Scan for the cell matching the given text and deliver its (X, Y) coordinate at center. 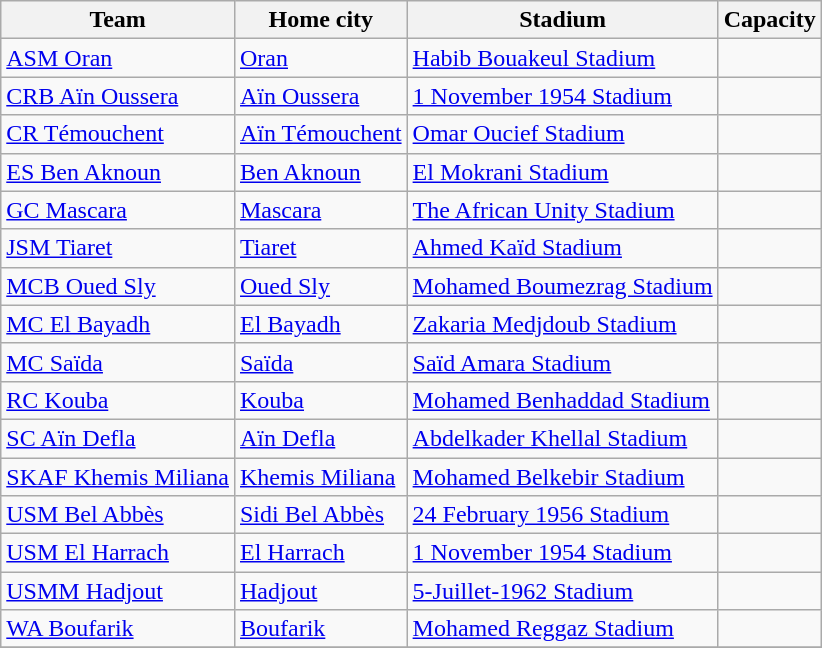
GC Mascara (118, 210)
JSM Tiaret (118, 248)
Oued Sly (320, 286)
ES Ben Aknoun (118, 172)
Stadium (562, 20)
Team (118, 20)
The African Unity Stadium (562, 210)
Khemis Miliana (320, 477)
Sidi Bel Abbès (320, 515)
Mascara (320, 210)
MC El Bayadh (118, 324)
El Harrach (320, 553)
Hadjout (320, 591)
Saïda (320, 362)
ASM Oran (118, 58)
Aïn Defla (320, 438)
USMM Hadjout (118, 591)
Ahmed Kaïd Stadium (562, 248)
CRB Aïn Oussera (118, 96)
SKAF Khemis Miliana (118, 477)
Zakaria Medjdoub Stadium (562, 324)
Mohamed Boumezrag Stadium (562, 286)
Aïn Témouchent (320, 134)
El Mokrani Stadium (562, 172)
MC Saïda (118, 362)
Oran (320, 58)
USM Bel Abbès (118, 515)
Ben Aknoun (320, 172)
Abdelkader Khellal Stadium (562, 438)
24 February 1956 Stadium (562, 515)
Capacity (770, 20)
Mohamed Benhaddad Stadium (562, 400)
Aïn Oussera (320, 96)
Boufarik (320, 629)
Mohamed Belkebir Stadium (562, 477)
USM El Harrach (118, 553)
RC Kouba (118, 400)
WA Boufarik (118, 629)
Saïd Amara Stadium (562, 362)
Kouba (320, 400)
El Bayadh (320, 324)
Tiaret (320, 248)
MCB Oued Sly (118, 286)
5-Juillet-1962 Stadium (562, 591)
Habib Bouakeul Stadium (562, 58)
Mohamed Reggaz Stadium (562, 629)
Home city (320, 20)
Omar Oucief Stadium (562, 134)
SC Aïn Defla (118, 438)
CR Témouchent (118, 134)
